Search for the cell housing the specified text and yield its [x, y] center coordinate. 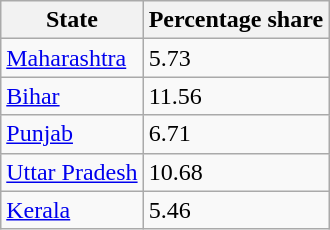
Bihar [72, 96]
Maharashtra [72, 58]
11.56 [236, 96]
State [72, 20]
10.68 [236, 172]
Punjab [72, 134]
6.71 [236, 134]
Uttar Pradesh [72, 172]
5.46 [236, 210]
Percentage share [236, 20]
5.73 [236, 58]
Kerala [72, 210]
